Output the (x, y) coordinate of the center of the cell containing the given text.  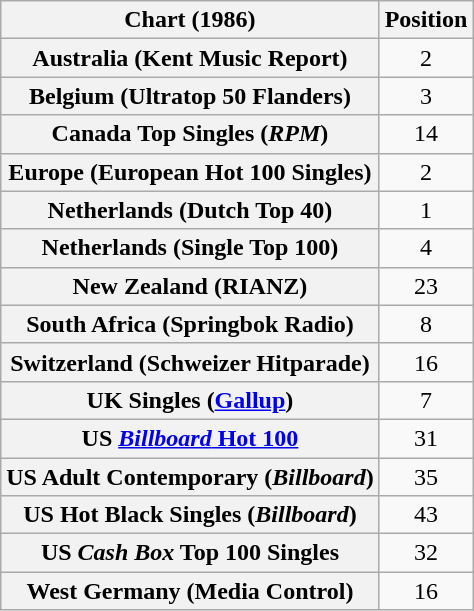
Switzerland (Schweizer Hitparade) (190, 362)
UK Singles (Gallup) (190, 400)
32 (426, 553)
South Africa (Springbok Radio) (190, 324)
US Adult Contemporary (Billboard) (190, 477)
14 (426, 134)
Australia (Kent Music Report) (190, 58)
Netherlands (Dutch Top 40) (190, 210)
23 (426, 286)
4 (426, 248)
US Cash Box Top 100 Singles (190, 553)
7 (426, 400)
Netherlands (Single Top 100) (190, 248)
Belgium (Ultratop 50 Flanders) (190, 96)
35 (426, 477)
43 (426, 515)
3 (426, 96)
Europe (European Hot 100 Singles) (190, 172)
Canada Top Singles (RPM) (190, 134)
Position (426, 20)
Chart (1986) (190, 20)
US Hot Black Singles (Billboard) (190, 515)
8 (426, 324)
New Zealand (RIANZ) (190, 286)
US Billboard Hot 100 (190, 438)
1 (426, 210)
West Germany (Media Control) (190, 591)
31 (426, 438)
